Output the [x, y] coordinate of the center of the cell containing the given text.  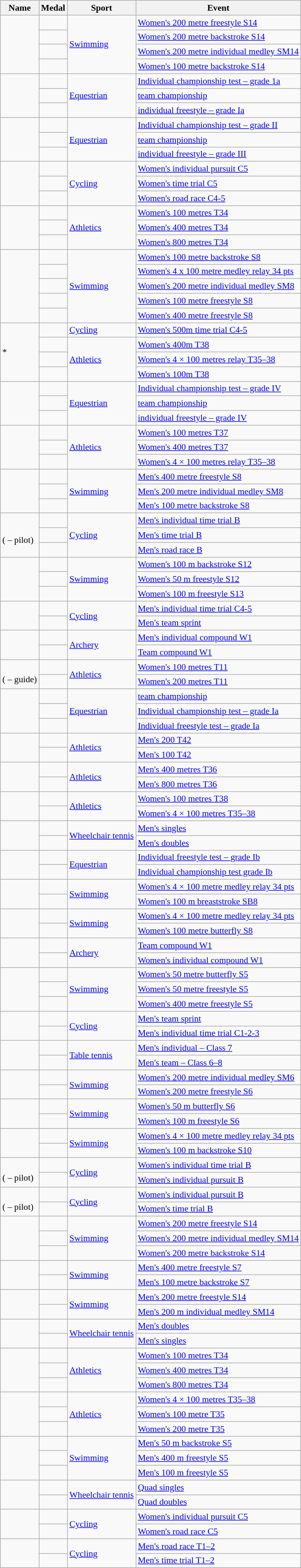
Women's 100 metres T38 [218, 799]
Men's road race T1–2 [218, 1546]
individual freestyle – grade Ia [218, 111]
Women's 200 metre T35 [218, 1429]
Men's individual time trial C1-2-3 [218, 1033]
Women's 100 metre freestyle S8 [218, 301]
Women's 50 metre butterfly S5 [218, 975]
Sport [102, 8]
Women's time trial B [218, 1209]
Women's 100 metre T35 [218, 1414]
Individual championship test grade Ib [218, 872]
Men's 400 metre freestyle S7 [218, 1268]
Women's 200 metre individual medley SM8 [218, 286]
( – guide) [20, 674]
Individual championship test – grade Ia [218, 711]
Women's road race C5 [218, 1531]
Individual championship test – grade II [218, 125]
Medal [53, 8]
Women's 100 metres T37 [218, 433]
Women's 100 m breaststroke SB8 [218, 901]
Women's 400 metres T37 [218, 447]
Women's 50 m freestyle S12 [218, 579]
Individual freestyle test – grade Ia [218, 726]
Women's 100m T38 [218, 374]
Men's individual compound W1 [218, 638]
Women's 100 m freestyle S6 [218, 1121]
Women's 100 metre butterfly S8 [218, 931]
Men's 200 m individual medley SM14 [218, 1312]
Men's 200 metre individual medley SM8 [218, 491]
Women's 400m T38 [218, 345]
Women's 50 metre freestyle S5 [218, 989]
Quad singles [218, 1487]
Women's individual compound W1 [218, 960]
Women's 100 metres T11 [218, 667]
Quad doubles [218, 1502]
Name [20, 8]
Men's time trial B [218, 535]
* [20, 352]
Women's road race C4-5 [218, 198]
Women's 50 m butterfly S6 [218, 1107]
Men's 400 metre freestyle S8 [218, 477]
Men's individual – Class 7 [218, 1048]
Men's 100 T42 [218, 755]
Men's 400 m freestyle S5 [218, 1458]
Women's 200 metre individual medley SM6 [218, 1077]
Individual freestyle test – grade Ib [218, 857]
Women's 400 metre freestyle S8 [218, 315]
Men's time trial T1–2 [218, 1561]
Women's 400 metre freestyle S5 [218, 1004]
Men's 50 m backstroke S5 [218, 1443]
Women's individual time trial B [218, 1165]
Women's 200 metres T11 [218, 682]
Men's 800 metres T36 [218, 784]
Women's 100 m backstroke S12 [218, 565]
individual freestyle – grade III [218, 154]
Men's individual time trial B [218, 521]
individual freestyle – grade IV [218, 418]
Individual championship test – grade IV [218, 389]
Men's 100 metre backstroke S8 [218, 506]
Women's 100 metre backstroke S8 [218, 257]
Men's 100 m freestyle S5 [218, 1473]
Event [218, 8]
Women's 500m time trial C4-5 [218, 330]
Men's team – Class 6–8 [218, 1063]
Women's 100 m backstroke S10 [218, 1151]
Men's 400 metres T36 [218, 770]
Table tennis [102, 1055]
Men's individual time trial C4-5 [218, 609]
Women's 200 metre freestyle S6 [218, 1092]
Women's 4 x 100 metre medley relay 34 pts [218, 271]
Women's 100 metre backstroke S14 [218, 67]
Individual championship test – grade 1a [218, 81]
Men's 200 metre freestyle S14 [218, 1297]
Women's 100 m freestyle S13 [218, 594]
Men's 200 T42 [218, 740]
Women's time trial C5 [218, 184]
Men's road race B [218, 550]
Men's 100 metre backstroke S7 [218, 1283]
